Find where the given text appears and provide that cell's center as (X, Y) coordinate. 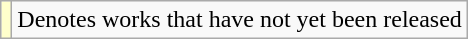
Denotes works that have not yet been released (240, 20)
